Pinpoint the cell where the given text exists, returning its [X, Y] midpoint coordinate. 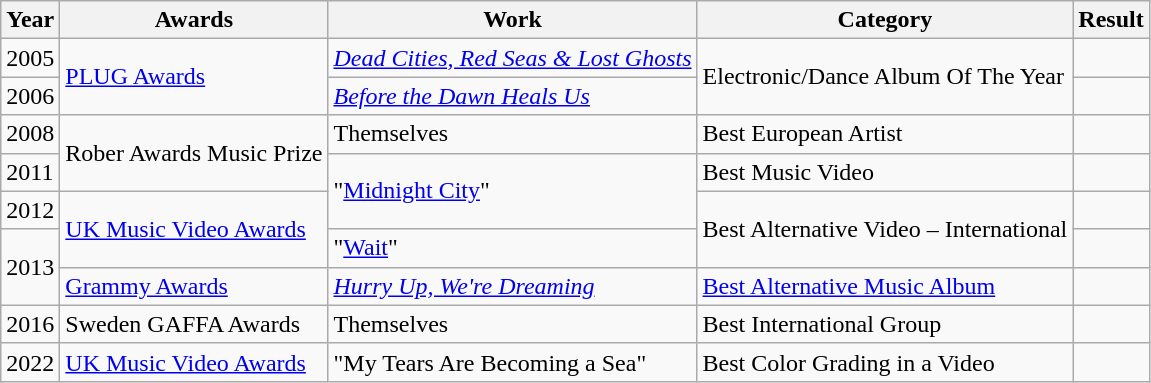
Work [512, 20]
Best European Artist [885, 134]
2005 [30, 58]
2013 [30, 267]
Category [885, 20]
Rober Awards Music Prize [194, 153]
"Wait" [512, 248]
Sweden GAFFA Awards [194, 324]
Dead Cities, Red Seas & Lost Ghosts [512, 58]
Hurry Up, We're Dreaming [512, 286]
2016 [30, 324]
Best Alternative Music Album [885, 286]
Result [1111, 20]
"Midnight City" [512, 191]
Electronic/Dance Album Of The Year [885, 77]
2022 [30, 362]
Before the Dawn Heals Us [512, 96]
Year [30, 20]
2011 [30, 172]
"My Tears Are Becoming a Sea" [512, 362]
Best Music Video [885, 172]
Awards [194, 20]
Best Color Grading in a Video [885, 362]
Best International Group [885, 324]
PLUG Awards [194, 77]
Grammy Awards [194, 286]
2006 [30, 96]
2008 [30, 134]
2012 [30, 210]
Best Alternative Video – International [885, 229]
